Pinpoint the cell where the given text exists, returning its (x, y) midpoint coordinate. 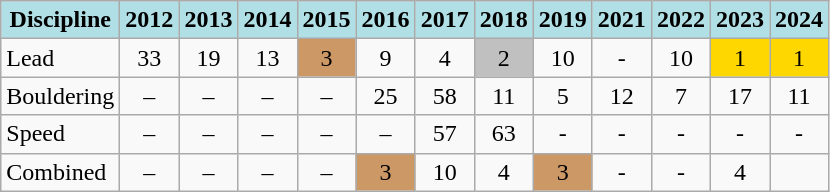
9 (386, 58)
2017 (444, 20)
Bouldering (60, 96)
Lead (60, 58)
2012 (150, 20)
2016 (386, 20)
13 (268, 58)
2 (504, 58)
Discipline (60, 20)
2023 (740, 20)
5 (562, 96)
58 (444, 96)
17 (740, 96)
33 (150, 58)
2024 (800, 20)
2021 (622, 20)
2013 (208, 20)
19 (208, 58)
63 (504, 134)
Combined (60, 172)
2019 (562, 20)
Speed (60, 134)
7 (680, 96)
25 (386, 96)
2022 (680, 20)
2014 (268, 20)
57 (444, 134)
12 (622, 96)
2015 (326, 20)
2018 (504, 20)
